Pinpoint the cell where the given text exists, returning its [X, Y] midpoint coordinate. 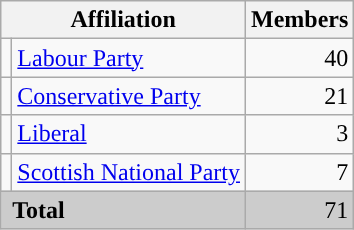
Labour Party [129, 58]
Members [300, 20]
71 [300, 210]
Scottish National Party [129, 172]
Liberal [129, 134]
21 [300, 96]
Total [124, 210]
Affiliation [124, 20]
7 [300, 172]
40 [300, 58]
Conservative Party [129, 96]
3 [300, 134]
